Pinpoint the cell where the given text exists, returning its (x, y) midpoint coordinate. 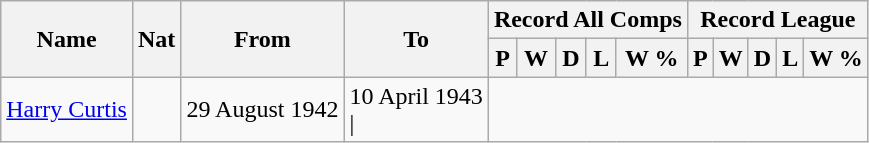
Harry Curtis (67, 110)
From (262, 39)
29 August 1942 (262, 110)
To (416, 39)
Record All Comps (588, 20)
10 April 1943| (416, 110)
Name (67, 39)
Record League (778, 20)
Nat (156, 39)
